Determine the [X, Y] coordinate at the center of the cell enclosing the given text.  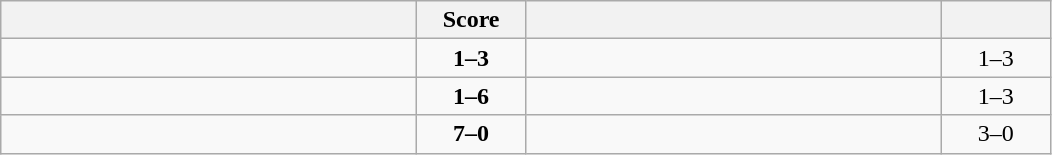
7–0 [472, 134]
1–6 [472, 96]
3–0 [996, 134]
Score [472, 20]
